Detect which cell encompasses the target text, then output its (x, y) center coordinate. 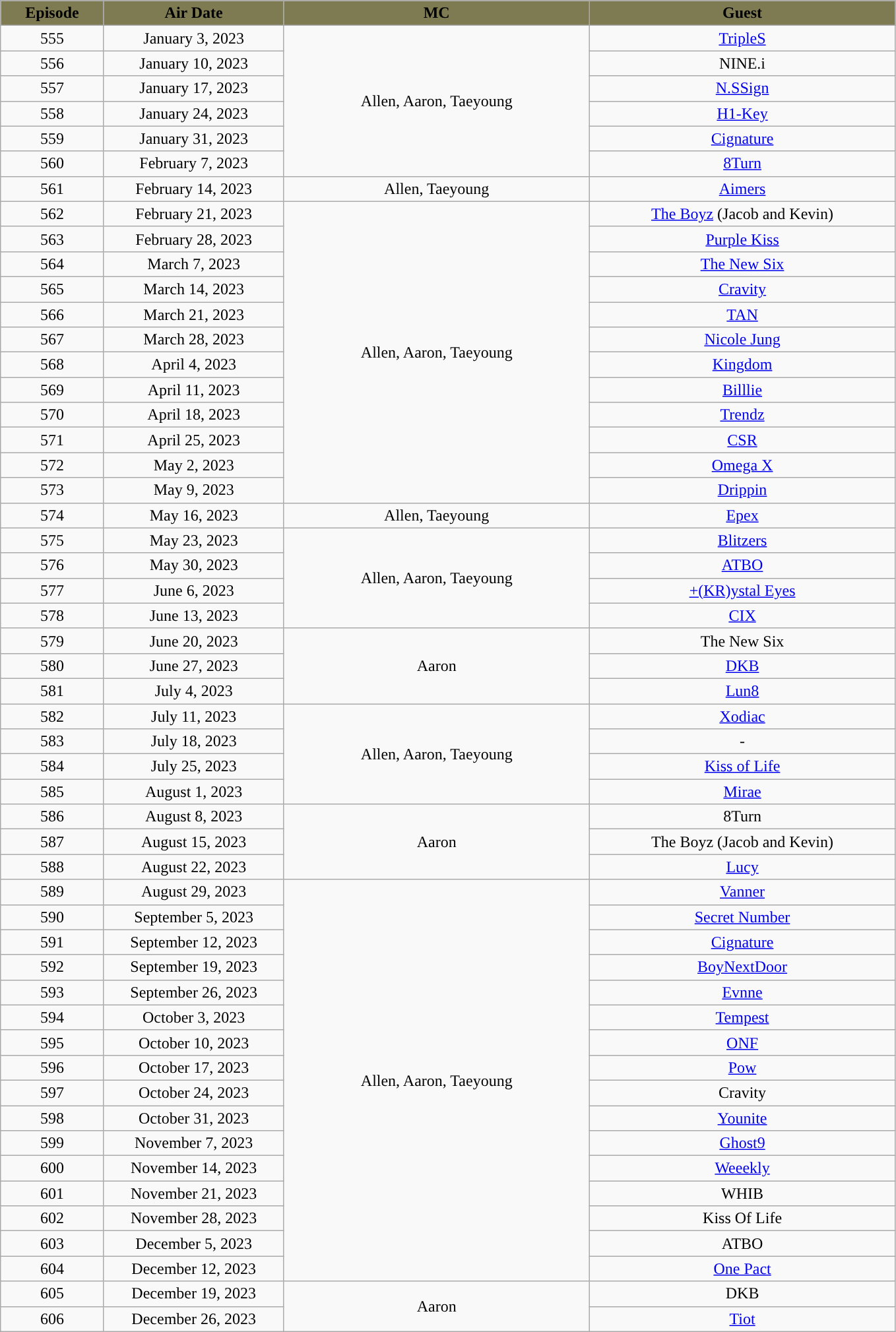
November 21, 2023 (194, 1193)
566 (53, 315)
588 (53, 867)
Billlie (742, 390)
569 (53, 390)
TripleS (742, 38)
July 25, 2023 (194, 767)
H1-Key (742, 113)
586 (53, 817)
Nicole Jung (742, 340)
November 14, 2023 (194, 1168)
578 (53, 616)
601 (53, 1193)
572 (53, 465)
Kiss of Life (742, 767)
587 (53, 842)
606 (53, 1319)
April 25, 2023 (194, 440)
February 28, 2023 (194, 239)
December 19, 2023 (194, 1294)
Omega X (742, 465)
584 (53, 767)
Purple Kiss (742, 239)
580 (53, 666)
August 15, 2023 (194, 842)
July 18, 2023 (194, 742)
October 3, 2023 (194, 1017)
September 19, 2023 (194, 967)
April 11, 2023 (194, 390)
600 (53, 1168)
570 (53, 415)
557 (53, 88)
560 (53, 164)
590 (53, 917)
Epex (742, 515)
595 (53, 1042)
May 16, 2023 (194, 515)
Pow (742, 1067)
CIX (742, 616)
May 30, 2023 (194, 565)
Mirae (742, 792)
September 26, 2023 (194, 992)
June 6, 2023 (194, 590)
Xodiac (742, 716)
575 (53, 540)
TAN (742, 315)
April 18, 2023 (194, 415)
MC (437, 13)
January 3, 2023 (194, 38)
February 7, 2023 (194, 164)
594 (53, 1017)
Episode (53, 13)
- (742, 742)
Ghost9 (742, 1143)
593 (53, 992)
Evnne (742, 992)
Aimers (742, 189)
December 5, 2023 (194, 1244)
576 (53, 565)
October 17, 2023 (194, 1067)
February 21, 2023 (194, 214)
August 29, 2023 (194, 892)
564 (53, 264)
Tempest (742, 1017)
March 14, 2023 (194, 289)
September 12, 2023 (194, 942)
May 2, 2023 (194, 465)
558 (53, 113)
October 24, 2023 (194, 1093)
555 (53, 38)
January 24, 2023 (194, 113)
604 (53, 1269)
Secret Number (742, 917)
Kingdom (742, 365)
591 (53, 942)
NINE.i (742, 63)
August 22, 2023 (194, 867)
June 13, 2023 (194, 616)
March 21, 2023 (194, 315)
598 (53, 1118)
September 5, 2023 (194, 917)
March 28, 2023 (194, 340)
Lun8 (742, 691)
568 (53, 365)
563 (53, 239)
December 26, 2023 (194, 1319)
+(KR)ystal Eyes (742, 590)
BoyNextDoor (742, 967)
Vanner (742, 892)
602 (53, 1219)
605 (53, 1294)
March 7, 2023 (194, 264)
567 (53, 340)
599 (53, 1143)
CSR (742, 440)
December 12, 2023 (194, 1269)
574 (53, 515)
May 23, 2023 (194, 540)
577 (53, 590)
January 10, 2023 (194, 63)
597 (53, 1093)
ONF (742, 1042)
January 31, 2023 (194, 139)
603 (53, 1244)
February 14, 2023 (194, 189)
585 (53, 792)
573 (53, 490)
WHIB (742, 1193)
561 (53, 189)
January 17, 2023 (194, 88)
Tiot (742, 1319)
N.SSign (742, 88)
June 20, 2023 (194, 641)
November 7, 2023 (194, 1143)
583 (53, 742)
August 1, 2023 (194, 792)
October 10, 2023 (194, 1042)
579 (53, 641)
589 (53, 892)
592 (53, 967)
Kiss Of Life (742, 1219)
May 9, 2023 (194, 490)
596 (53, 1067)
Blitzers (742, 540)
Air Date (194, 13)
November 28, 2023 (194, 1219)
571 (53, 440)
Lucy (742, 867)
Guest (742, 13)
One Pact (742, 1269)
565 (53, 289)
July 4, 2023 (194, 691)
August 8, 2023 (194, 817)
Younite (742, 1118)
Drippin (742, 490)
581 (53, 691)
562 (53, 214)
Trendz (742, 415)
559 (53, 139)
April 4, 2023 (194, 365)
556 (53, 63)
Weeekly (742, 1168)
582 (53, 716)
June 27, 2023 (194, 666)
July 11, 2023 (194, 716)
October 31, 2023 (194, 1118)
